From the cell containing the given text, extract its center point as (X, Y) coordinate. 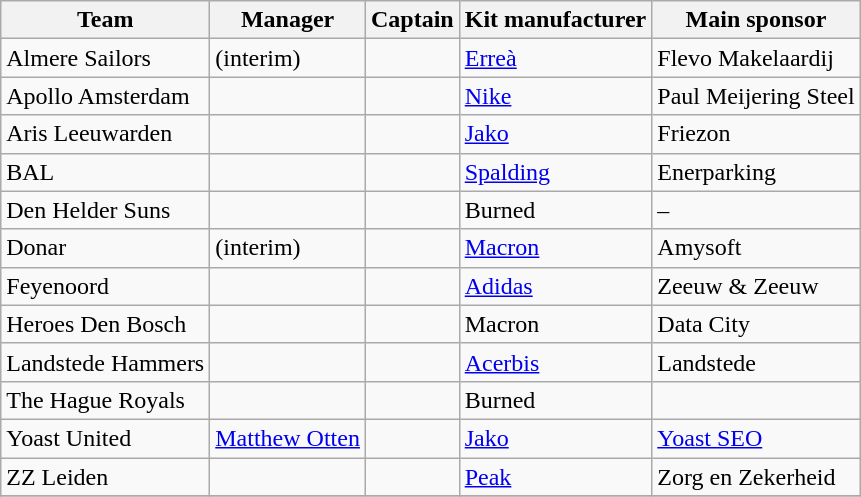
Paul Meijering Steel (756, 96)
Acerbis (556, 362)
Feyenoord (106, 286)
Main sponsor (756, 20)
Zeeuw & Zeeuw (756, 286)
Almere Sailors (106, 58)
Matthew Otten (288, 438)
Manager (288, 20)
Landstede Hammers (106, 362)
Peak (556, 477)
The Hague Royals (106, 400)
Zorg en Zekerheid (756, 477)
Heroes Den Bosch (106, 324)
Amysoft (756, 248)
Adidas (556, 286)
Nike (556, 96)
Erreà (556, 58)
Flevo Makelaardij (756, 58)
Yoast United (106, 438)
– (756, 210)
BAL (106, 172)
Aris Leeuwarden (106, 134)
Team (106, 20)
Donar (106, 248)
Friezon (756, 134)
Captain (412, 20)
Spalding (556, 172)
Enerparking (756, 172)
ZZ Leiden (106, 477)
Den Helder Suns (106, 210)
Apollo Amsterdam (106, 96)
Kit manufacturer (556, 20)
Landstede (756, 362)
Data City (756, 324)
Yoast SEO (756, 438)
